Return (X, Y) of the center of cell containing provided text 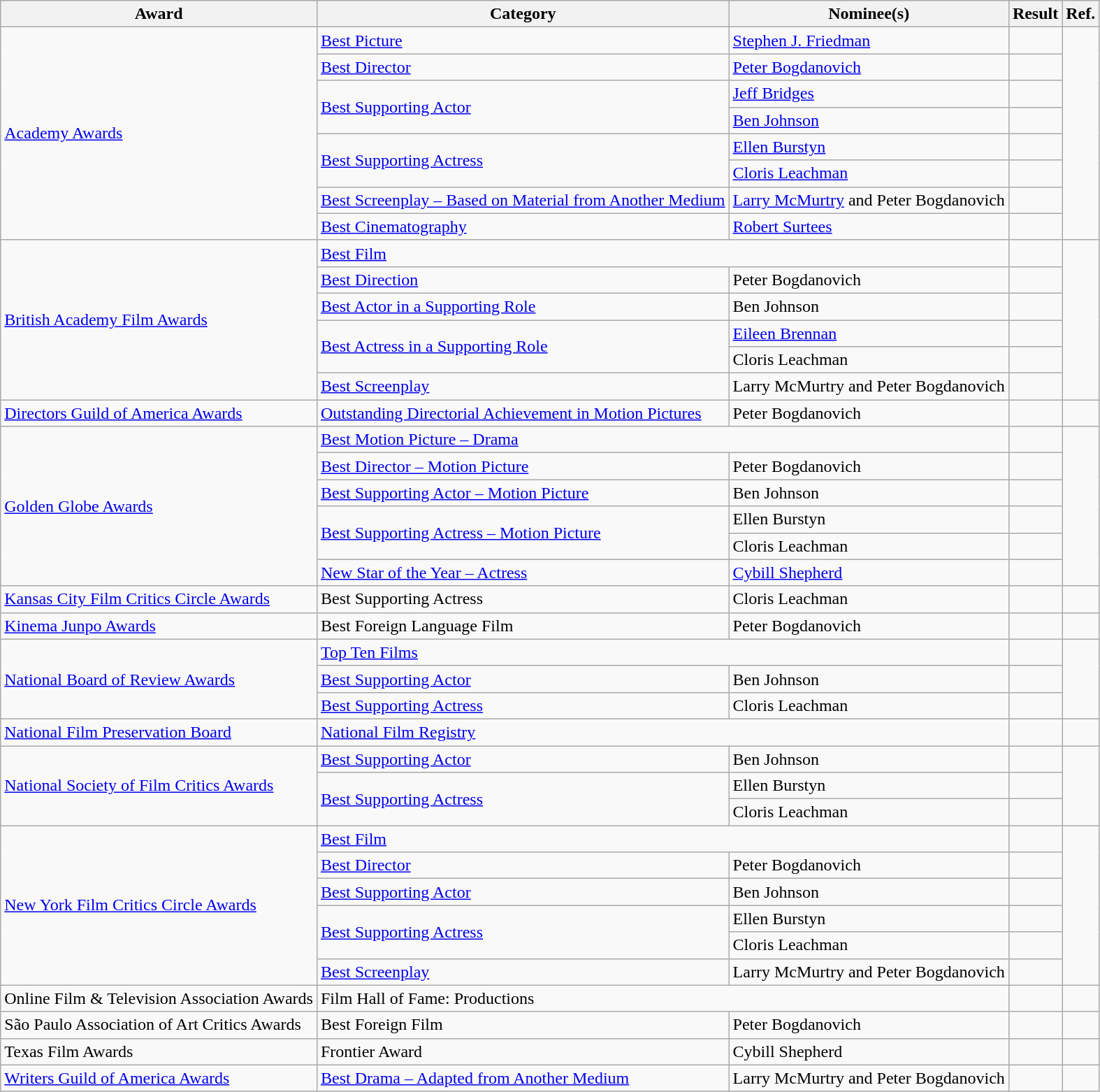
Best Screenplay – Based on Material from Another Medium (523, 200)
New York Film Critics Circle Awards (159, 905)
Ref. (1080, 14)
Jeff Bridges (869, 94)
Category (523, 14)
Outstanding Directorial Achievement in Motion Pictures (523, 413)
Kinema Junpo Awards (159, 626)
Best Actress in a Supporting Role (523, 347)
National Film Preservation Board (159, 732)
Best Picture (523, 41)
Best Foreign Film (523, 1025)
São Paulo Association of Art Critics Awards (159, 1025)
Online Film & Television Association Awards (159, 998)
British Academy Film Awards (159, 319)
Eileen Brennan (869, 333)
Best Director – Motion Picture (523, 466)
Best Direction (523, 280)
New Star of the Year – Actress (523, 573)
Best Cinematography (523, 227)
Best Foreign Language Film (523, 626)
Frontier Award (523, 1051)
Best Actor in a Supporting Role (523, 306)
Texas Film Awards (159, 1051)
National Film Registry (663, 732)
Best Supporting Actor – Motion Picture (523, 493)
Stephen J. Friedman (869, 41)
Best Supporting Actress – Motion Picture (523, 533)
Best Drama – Adapted from Another Medium (523, 1078)
Kansas City Film Critics Circle Awards (159, 599)
Nominee(s) (869, 14)
Academy Awards (159, 134)
Film Hall of Fame: Productions (663, 998)
Golden Globe Awards (159, 506)
Top Ten Films (663, 652)
Best Motion Picture – Drama (663, 440)
National Board of Review Awards (159, 679)
Directors Guild of America Awards (159, 413)
Result (1035, 14)
Robert Surtees (869, 227)
Writers Guild of America Awards (159, 1078)
Award (159, 14)
National Society of Film Critics Awards (159, 785)
